Determine the (x, y) coordinate at the center of the cell enclosing the given text.  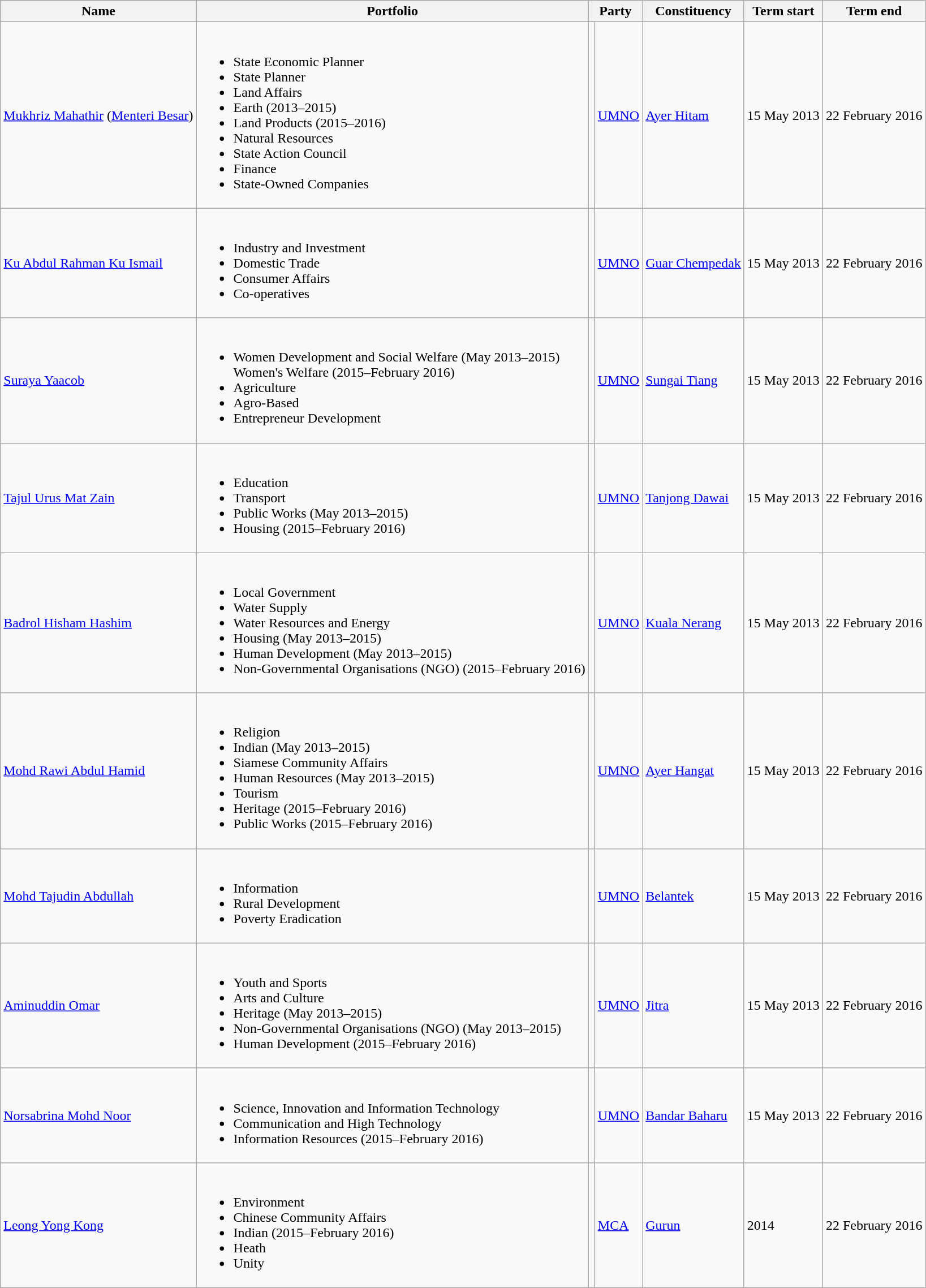
Suraya Yaacob (98, 380)
EnvironmentChinese Community AffairsIndian (2015–February 2016)HeathUnity (393, 1225)
Kuala Nerang (694, 623)
Constituency (694, 11)
Jitra (694, 1006)
Badrol Hisham Hashim (98, 623)
Mohd Rawi Abdul Hamid (98, 770)
2014 (783, 1225)
EducationTransportPublic Works (May 2013–2015)Housing (2015–February 2016) (393, 498)
Sungai Tiang (694, 380)
Ayer Hitam (694, 115)
InformationRural DevelopmentPoverty Eradication (393, 896)
Mohd Tajudin Abdullah (98, 896)
Leong Yong Kong (98, 1225)
Women Development and Social Welfare (May 2013–2015) Women's Welfare (2015–February 2016)AgricultureAgro-BasedEntrepreneur Development (393, 380)
Bandar Baharu (694, 1115)
Youth and SportsArts and CultureHeritage (May 2013–2015)Non-Governmental Organisations (NGO) (May 2013–2015)Human Development (2015–February 2016) (393, 1006)
Ku Abdul Rahman Ku Ismail (98, 263)
Name (98, 11)
Gurun (694, 1225)
Term end (874, 11)
Mukhriz Mahathir (Menteri Besar) (98, 115)
Guar Chempedak (694, 263)
Belantek (694, 896)
Party (615, 11)
Tanjong Dawai (694, 498)
Norsabrina Mohd Noor (98, 1115)
Science, Innovation and Information TechnologyCommunication and High TechnologyInformation Resources (2015–February 2016) (393, 1115)
Portfolio (393, 11)
Tajul Urus Mat Zain (98, 498)
Industry and InvestmentDomestic TradeConsumer AffairsCo-operatives (393, 263)
Term start (783, 11)
Aminuddin Omar (98, 1006)
Ayer Hangat (694, 770)
MCA (618, 1225)
